Provide the [X, Y] coordinate of the cell's center where the given text is located.  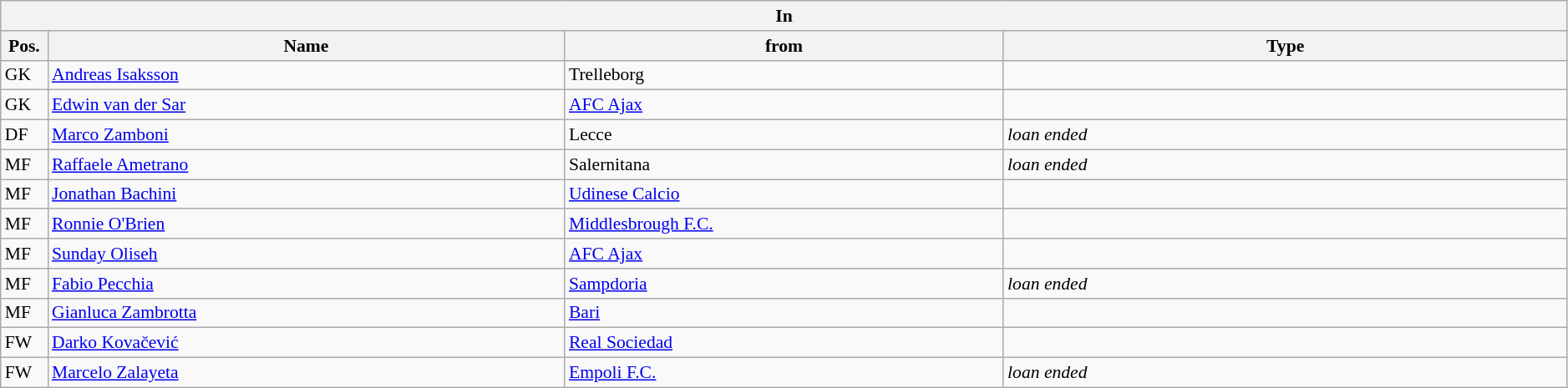
Salernitana [784, 164]
Sunday Oliseh [306, 254]
Middlesbrough F.C. [784, 224]
Raffaele Ametrano [306, 164]
Ronnie O'Brien [306, 224]
Marcelo Zalayeta [306, 373]
Bari [784, 313]
Type [1285, 46]
In [784, 16]
Sampdoria [784, 284]
from [784, 46]
Empoli F.C. [784, 373]
Darko Kovačević [306, 343]
Marco Zamboni [306, 135]
Gianluca Zambrotta [306, 313]
Jonathan Bachini [306, 194]
Udinese Calcio [784, 194]
Name [306, 46]
Trelleborg [784, 75]
Pos. [24, 46]
Lecce [784, 135]
Edwin van der Sar [306, 105]
Fabio Pecchia [306, 284]
Real Sociedad [784, 343]
Andreas Isaksson [306, 75]
DF [24, 135]
